Return (x, y) of the center of cell containing provided text 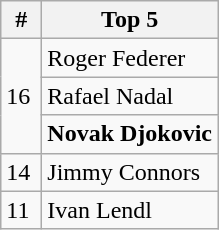
Top 5 (130, 20)
Jimmy Connors (130, 172)
11 (22, 210)
14 (22, 172)
Ivan Lendl (130, 210)
Rafael Nadal (130, 96)
Novak Djokovic (130, 134)
# (22, 20)
16 (22, 96)
Roger Federer (130, 58)
